Search for the cell housing the specified text and yield its [X, Y] center coordinate. 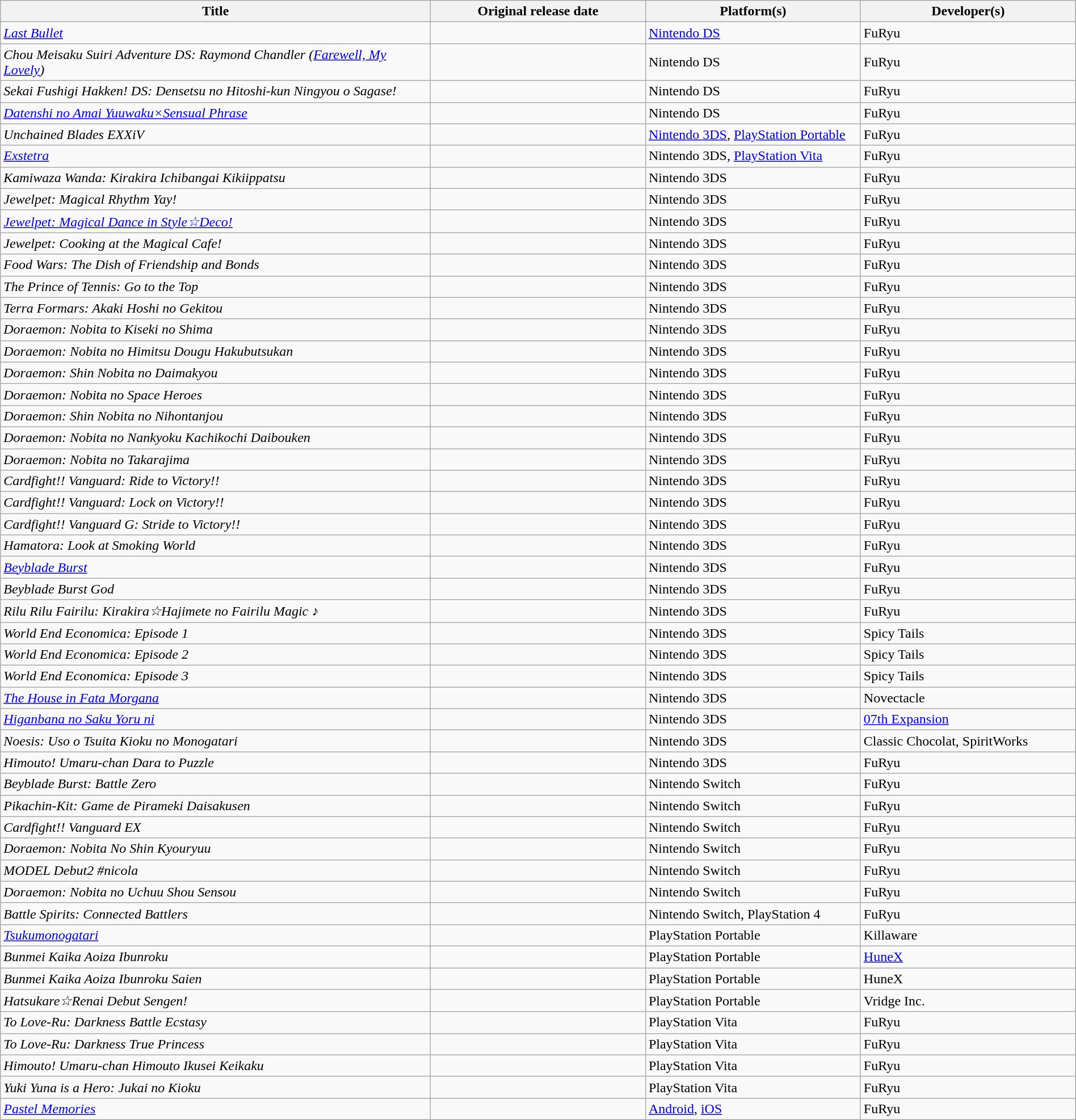
Pastel Memories [216, 1109]
Higanbana no Saku Yoru ni [216, 719]
To Love-Ru: Darkness True Princess [216, 1044]
07th Expansion [968, 719]
Android, iOS [753, 1109]
Exstetra [216, 156]
Beyblade Burst: Battle Zero [216, 784]
Datenshi no Amai Yuuwaku×Sensual Phrase [216, 113]
Himouto! Umaru-chan Dara to Puzzle [216, 763]
Doraemon: Nobita no Uchuu Shou Sensou [216, 892]
Terra Formars: Akaki Hoshi no Gekitou [216, 308]
Hamatora: Look at Smoking World [216, 546]
Title [216, 11]
Doraemon: Shin Nobita no Daimakyou [216, 373]
World End Economica: Episode 2 [216, 655]
Classic Chocolat, SpiritWorks [968, 741]
The House in Fata Morgana [216, 698]
Platform(s) [753, 11]
To Love-Ru: Darkness Battle Ecstasy [216, 1022]
Doraemon: Shin Nobita no Nihontanjou [216, 416]
Jewelpet: Magical Rhythm Yay! [216, 199]
Doraemon: Nobita no Nankyoku Kachikochi Daibouken [216, 437]
Chou Meisaku Suiri Adventure DS: Raymond Chandler (Farewell, My Lovely) [216, 62]
MODEL Debut2 #nicola [216, 870]
World End Economica: Episode 3 [216, 676]
Bunmei Kaika Aoiza Ibunroku Saien [216, 979]
The Prince of Tennis: Go to the Top [216, 287]
Beyblade Burst God [216, 589]
Doraemon: Nobita to Kiseki no Shima [216, 330]
Pikachin-Kit: Game de Pirameki Daisakusen [216, 806]
Jewelpet: Cooking at the Magical Cafe! [216, 243]
Tsukumonogatari [216, 935]
Battle Spirits: Connected Battlers [216, 913]
Nintendo Switch, PlayStation 4 [753, 913]
Jewelpet: Magical Dance in Style☆Deco! [216, 221]
Nintendo 3DS, PlayStation Portable [753, 134]
Doraemon: Nobita no Takarajima [216, 459]
Cardfight!! Vanguard: Ride to Victory!! [216, 481]
Kamiwaza Wanda: Kirakira Ichibangai Kikiippatsu [216, 178]
Himouto! Umaru-chan Himouto Ikusei Keikaku [216, 1066]
Doraemon: Nobita No Shin Kyouryuu [216, 849]
Rilu Rilu Fairilu: Kirakira☆Hajimete no Fairilu Magic ♪ [216, 611]
Noesis: Uso o Tsuita Kioku no Monogatari [216, 741]
Cardfight!! Vanguard G: Stride to Victory!! [216, 524]
Killaware [968, 935]
Original release date [538, 11]
Doraemon: Nobita no Space Heroes [216, 394]
Sekai Fushigi Hakken! DS: Densetsu no Hitoshi-kun Ningyou o Sagase! [216, 91]
Food Wars: The Dish of Friendship and Bonds [216, 265]
World End Economica: Episode 1 [216, 633]
Novectacle [968, 698]
Bunmei Kaika Aoiza Ibunroku [216, 957]
Beyblade Burst [216, 567]
Last Bullet [216, 33]
Nintendo 3DS, PlayStation Vita [753, 156]
Cardfight!! Vanguard: Lock on Victory!! [216, 503]
Doraemon: Nobita no Himitsu Dougu Hakubutsukan [216, 351]
Vridge Inc. [968, 1001]
Hatsukare☆Renai Debut Sengen! [216, 1001]
Developer(s) [968, 11]
Cardfight!! Vanguard EX [216, 827]
Yuki Yuna is a Hero: Jukai no Kioku [216, 1087]
Unchained Blades EXXiV [216, 134]
